Return [x, y] of the center of cell containing provided text 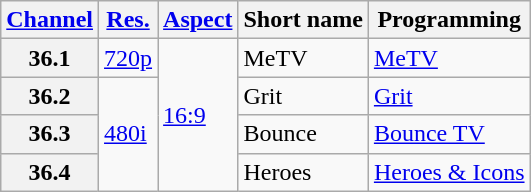
16:9 [198, 115]
36.1 [50, 58]
Bounce TV [449, 134]
Short name [303, 20]
36.4 [50, 172]
36.3 [50, 134]
36.2 [50, 96]
480i [128, 134]
720p [128, 58]
Channel [50, 20]
Res. [128, 20]
Bounce [303, 134]
Heroes & Icons [449, 172]
Aspect [198, 20]
Programming [449, 20]
Heroes [303, 172]
